Scan for the cell matching the given text and deliver its [X, Y] coordinate at center. 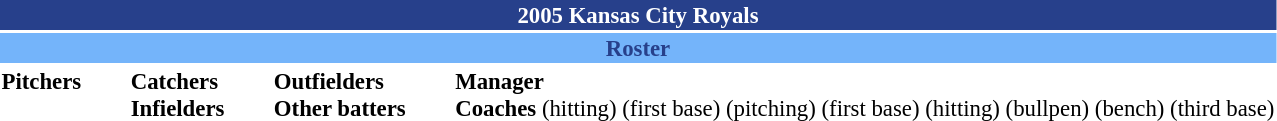
2005 Kansas City Royals [638, 15]
Roster [638, 48]
